Return [X, Y] of the center of cell containing provided text 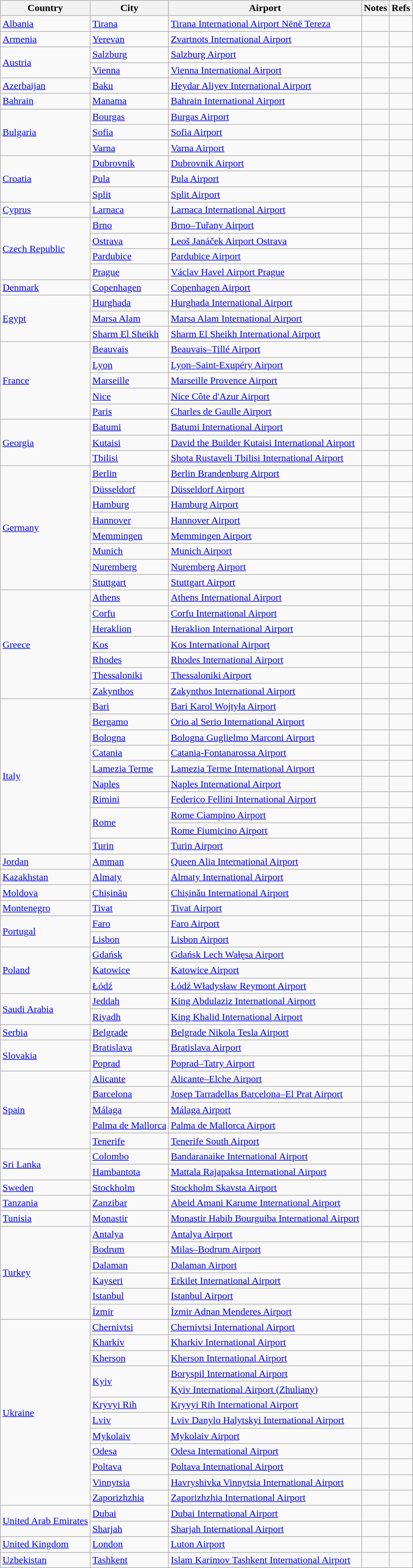
Bari Karol Wojtyła Airport [265, 707]
Josep Tarradellas Barcelona–El Prat Airport [265, 1094]
Bulgaria [45, 132]
Chernivtsi International Airport [265, 1327]
United Arab Emirates [45, 1521]
Bratislava Airport [265, 1048]
Refs [401, 8]
Varna Airport [265, 148]
Bergamo [129, 722]
David the Builder Kutaisi International Airport [265, 442]
Bologna Guglielmo Marconi Airport [265, 738]
Kherson International Airport [265, 1358]
Beauvais–Tillé Airport [265, 349]
City [129, 8]
Antalya [129, 1234]
Tenerife South Airport [265, 1141]
Zanzibar [129, 1203]
Sofia [129, 132]
Lisbon [129, 939]
Gdańsk Lech Wałęsa Airport [265, 955]
Poprad–Tatry Airport [265, 1063]
Salzburg Airport [265, 55]
Odesa International Airport [265, 1451]
Sharjah International Airport [265, 1529]
Antalya Airport [265, 1234]
Orio al Serio International Airport [265, 722]
Belgrade [129, 1032]
Berlin [129, 474]
Chișinău International Airport [265, 892]
Nice [129, 396]
Faro Airport [265, 923]
Łódź Władysław Reymont Airport [265, 986]
Germany [45, 528]
Heraklion [129, 629]
Alicante–Elche Airport [265, 1079]
Rhodes International Airport [265, 660]
Burgas Airport [265, 117]
Ostrava [129, 241]
Odesa [129, 1451]
Stuttgart Airport [265, 582]
Vienna International Airport [265, 70]
King Khalid International Airport [265, 1017]
Pula Airport [265, 179]
Athens International Airport [265, 598]
Luton Airport [265, 1544]
Copenhagen [129, 287]
Bari [129, 707]
Kryvyi Rih [129, 1405]
Zvartnots International Airport [265, 39]
Palma de Mallorca [129, 1125]
Almaty [129, 877]
Austria [45, 62]
Erkilet International Airport [265, 1281]
Vienna [129, 70]
Turin Airport [265, 846]
Stockholm Skavsta Airport [265, 1188]
Manama [129, 101]
Italy [45, 776]
Kharkiv [129, 1343]
Rome Ciampino Airport [265, 815]
Split Airport [265, 194]
Hambantota [129, 1172]
Jordan [45, 861]
Kyiv International Airport (Zhuliany) [265, 1389]
Chernivtsi [129, 1327]
Nuremberg Airport [265, 567]
Kayseri [129, 1281]
Tashkent [129, 1560]
Notes [375, 8]
Palma de Mallorca Airport [265, 1125]
Egypt [45, 318]
Barcelona [129, 1094]
Łódź [129, 986]
Pardubice Airport [265, 256]
Bratislava [129, 1048]
Mykolaiv Airport [265, 1435]
Stuttgart [129, 582]
Zakynthos International Airport [265, 691]
Katowice Airport [265, 970]
Boryspil International Airport [265, 1374]
Düsseldorf Airport [265, 489]
Kutaisi [129, 442]
Poprad [129, 1063]
Chișinău [129, 892]
Amman [129, 861]
Berlin Brandenburg Airport [265, 474]
Charles de Gaulle Airport [265, 411]
Hamburg Airport [265, 505]
Rimini [129, 799]
Katowice [129, 970]
Memmingen Airport [265, 536]
Copenhagen Airport [265, 287]
Mykolaiv [129, 1435]
Tirana International Airport Nënë Tereza [265, 24]
Memmingen [129, 536]
Catania-Fontanarossa Airport [265, 753]
Tunisia [45, 1219]
Tivat Airport [265, 908]
Hannover [129, 520]
Azerbaijan [45, 86]
Dubrovnik Airport [265, 163]
Zaporizhzhia International Airport [265, 1498]
Athens [129, 598]
Kherson [129, 1358]
Tanzania [45, 1203]
Málaga Airport [265, 1110]
Serbia [45, 1032]
Cyprus [45, 210]
Albania [45, 24]
Abeid Amani Karume International Airport [265, 1203]
Dubrovnik [129, 163]
Marseille [129, 380]
Corfu International Airport [265, 613]
Lviv [129, 1420]
Hannover Airport [265, 520]
Pula [129, 179]
Monastir Habib Bourguiba International Airport [265, 1219]
Vinnytsia [129, 1482]
Bologna [129, 738]
Lyon–Saint-Exupéry Airport [265, 365]
Moldova [45, 892]
Batumi [129, 427]
Almaty International Airport [265, 877]
Spain [45, 1110]
Thessaloniki [129, 675]
Gdańsk [129, 955]
Rome Fiumicino Airport [265, 830]
Dalaman Airport [265, 1265]
Yerevan [129, 39]
Greece [45, 644]
Lisbon Airport [265, 939]
Portugal [45, 931]
Istanbul [129, 1296]
Islam Karimov Tashkent International Airport [265, 1560]
Düsseldorf [129, 489]
Sofia Airport [265, 132]
Leoš Janáček Airport Ostrava [265, 241]
Kos [129, 644]
Varna [129, 148]
Bourgas [129, 117]
Václav Havel Airport Prague [265, 272]
Federico Fellini International Airport [265, 799]
Kyiv [129, 1381]
Jeddah [129, 1001]
Batumi International Airport [265, 427]
Corfu [129, 613]
Mattala Rajapaksa International Airport [265, 1172]
Split [129, 194]
Heraklion International Airport [265, 629]
Montenegro [45, 908]
Málaga [129, 1110]
Czech Republic [45, 249]
France [45, 380]
Croatia [45, 179]
Saudi Arabia [45, 1009]
Tivat [129, 908]
Uzbekistan [45, 1560]
Georgia [45, 442]
Rome [129, 823]
Larnaca [129, 210]
Sharjah [129, 1529]
Stockholm [129, 1188]
Belgrade Nikola Tesla Airport [265, 1032]
Denmark [45, 287]
Prague [129, 272]
Hamburg [129, 505]
Marsa Alam [129, 318]
London [129, 1544]
Salzburg [129, 55]
Naples [129, 784]
King Abdulaziz International Airport [265, 1001]
Kazakhstan [45, 877]
Monastir [129, 1219]
Kos International Airport [265, 644]
Paris [129, 411]
Airport [265, 8]
Bandaranaike International Airport [265, 1156]
United Kingdom [45, 1544]
Sweden [45, 1188]
Lamezia Terme [129, 769]
Beauvais [129, 349]
Country [45, 8]
Poltava International Airport [265, 1467]
Tenerife [129, 1141]
Larnaca International Airport [265, 210]
Slovakia [45, 1056]
Tirana [129, 24]
Baku [129, 86]
Munich Airport [265, 551]
Nuremberg [129, 567]
Bodrum [129, 1250]
Kryvyi Rih International Airport [265, 1405]
Pardubice [129, 256]
Istanbul Airport [265, 1296]
İzmir [129, 1312]
Sharm El Sheikh [129, 334]
Brno [129, 225]
Turin [129, 846]
Hurghada International Airport [265, 303]
Alicante [129, 1079]
Poltava [129, 1467]
Armenia [45, 39]
Faro [129, 923]
Catania [129, 753]
Munich [129, 551]
Milas–Bodrum Airport [265, 1250]
Lyon [129, 365]
Lviv Danylo Halytskyi International Airport [265, 1420]
Ukraine [45, 1412]
Shota Rustaveli Tbilisi International Airport [265, 458]
İzmir Adnan Menderes Airport [265, 1312]
Brno–Tuřany Airport [265, 225]
Poland [45, 970]
Lamezia Terme International Airport [265, 769]
Turkey [45, 1273]
Havryshivka Vinnytsia International Airport [265, 1482]
Sri Lanka [45, 1164]
Hurghada [129, 303]
Tbilisi [129, 458]
Kharkiv International Airport [265, 1343]
Naples International Airport [265, 784]
Heydar Aliyev International Airport [265, 86]
Marsa Alam International Airport [265, 318]
Nice Côte d'Azur Airport [265, 396]
Zaporizhzhia [129, 1498]
Dalaman [129, 1265]
Dubai International Airport [265, 1513]
Dubai [129, 1513]
Marseille Provence Airport [265, 380]
Zakynthos [129, 691]
Thessaloniki Airport [265, 675]
Bahrain [45, 101]
Riyadh [129, 1017]
Rhodes [129, 660]
Sharm El Sheikh International Airport [265, 334]
Colombo [129, 1156]
Queen Alia International Airport [265, 861]
Bahrain International Airport [265, 101]
